Return the (X, Y) coordinate for the center point of the cell that contains the specified text.  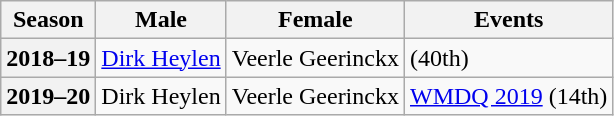
2018–19 (48, 58)
2019–20 (48, 96)
(40th) (508, 58)
Male (161, 20)
Female (315, 20)
Events (508, 20)
WMDQ 2019 (14th) (508, 96)
Season (48, 20)
